From the cell containing the given text, extract its center point as (x, y) coordinate. 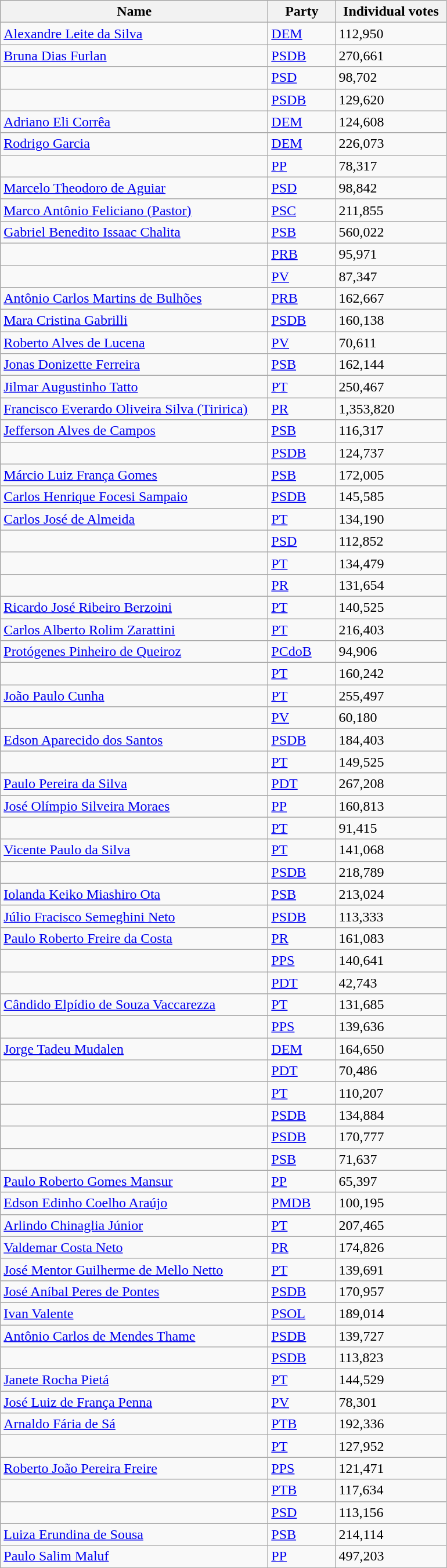
170,777 (391, 1137)
127,952 (391, 1446)
Party (302, 12)
270,661 (391, 56)
Vicente Paulo da Silva (135, 850)
91,415 (391, 828)
98,842 (391, 188)
214,114 (391, 1534)
116,317 (391, 431)
Individual votes (391, 12)
Ivan Valente (135, 1313)
Marco Antônio Feliciano (Pastor) (135, 210)
Paulo Roberto Freire da Costa (135, 938)
Francisco Everardo Oliveira Silva (Tiririca) (135, 409)
Protógenes Pinheiro de Queiroz (135, 652)
267,208 (391, 784)
Jorge Tadeu Mudalen (135, 1049)
Márcio Luiz França Gomes (135, 475)
162,667 (391, 299)
Rodrigo Garcia (135, 144)
78,317 (391, 166)
192,336 (391, 1424)
Bruna Dias Furlan (135, 56)
139,727 (391, 1335)
255,497 (391, 696)
113,156 (391, 1512)
160,813 (391, 806)
Luiza Erundina de Sousa (135, 1534)
Arnaldo Fária de Sá (135, 1424)
134,884 (391, 1115)
112,950 (391, 34)
110,207 (391, 1093)
162,144 (391, 365)
PMDB (302, 1203)
95,971 (391, 254)
71,637 (391, 1159)
226,073 (391, 144)
Gabriel Benedito Issaac Chalita (135, 232)
Paulo Salim Maluf (135, 1556)
Mara Cristina Gabrilli (135, 321)
Roberto Alves de Lucena (135, 343)
Valdemar Costa Neto (135, 1247)
60,180 (391, 718)
Roberto João Pereira Freire (135, 1468)
149,525 (391, 762)
Jefferson Alves de Campos (135, 431)
Janete Rocha Pietá (135, 1380)
Carlos Alberto Rolim Zarattini (135, 629)
160,138 (391, 321)
94,906 (391, 652)
78,301 (391, 1402)
Antônio Carlos Martins de Bulhões (135, 299)
Júlio Fracisco Semeghini Neto (135, 916)
172,005 (391, 475)
141,068 (391, 850)
207,465 (391, 1225)
113,333 (391, 916)
121,471 (391, 1468)
160,242 (391, 674)
100,195 (391, 1203)
161,083 (391, 938)
PSC (302, 210)
Jonas Donizette Ferreira (135, 365)
Edson Edinho Coelho Araújo (135, 1203)
112,852 (391, 541)
Paulo Roberto Gomes Mansur (135, 1181)
131,685 (391, 1005)
211,855 (391, 210)
129,620 (391, 100)
70,486 (391, 1071)
Marcelo Theodoro de Aguiar (135, 188)
174,826 (391, 1247)
Arlindo Chinaglia Júnior (135, 1225)
José Aníbal Peres de Pontes (135, 1291)
70,611 (391, 343)
1,353,820 (391, 409)
Paulo Pereira da Silva (135, 784)
Ricardo José Ribeiro Berzoini (135, 607)
87,347 (391, 277)
139,691 (391, 1269)
124,737 (391, 453)
98,702 (391, 78)
117,634 (391, 1490)
218,789 (391, 872)
216,403 (391, 629)
189,014 (391, 1313)
José Luiz de França Penna (135, 1402)
140,525 (391, 607)
Jilmar Augustinho Tatto (135, 387)
PCdoB (302, 652)
Carlos José de Almeida (135, 519)
134,479 (391, 563)
65,397 (391, 1181)
139,636 (391, 1027)
Cândido Elpídio de Souza Vaccarezza (135, 1005)
144,529 (391, 1380)
Edson Aparecido dos Santos (135, 740)
213,024 (391, 894)
PSOL (302, 1313)
113,823 (391, 1358)
497,203 (391, 1556)
Carlos Henrique Focesi Sampaio (135, 497)
João Paulo Cunha (135, 696)
140,641 (391, 960)
164,650 (391, 1049)
Name (135, 12)
184,403 (391, 740)
Antônio Carlos de Mendes Thame (135, 1335)
42,743 (391, 983)
Alexandre Leite da Silva (135, 34)
José Mentor Guilherme de Mello Netto (135, 1269)
560,022 (391, 232)
Adriano Eli Corrêa (135, 122)
Iolanda Keiko Miashiro Ota (135, 894)
131,654 (391, 585)
145,585 (391, 497)
José Olímpio Silveira Moraes (135, 806)
170,957 (391, 1291)
134,190 (391, 519)
250,467 (391, 387)
124,608 (391, 122)
